Return [X, Y] of the center of cell containing provided text 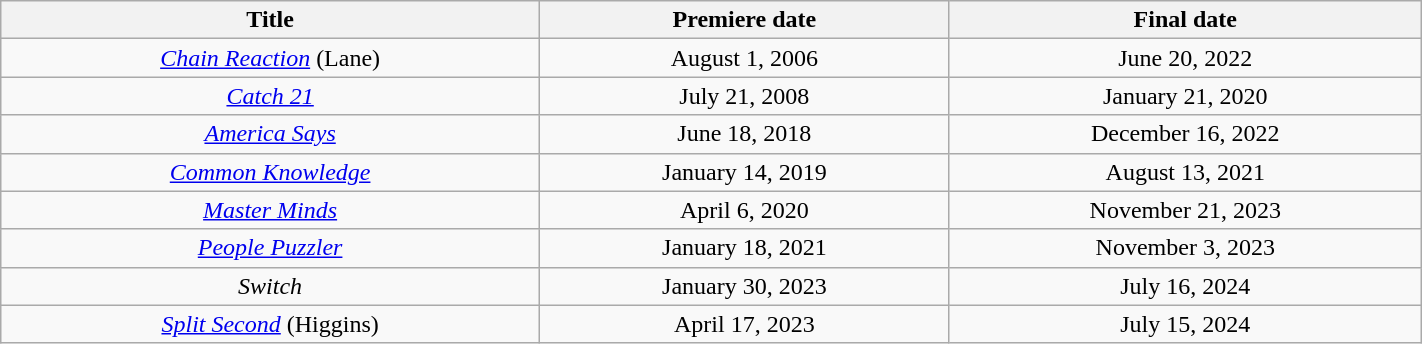
Chain Reaction (Lane) [270, 58]
Final date [1185, 20]
America Says [270, 134]
November 21, 2023 [1185, 210]
January 21, 2020 [1185, 96]
Title [270, 20]
Switch [270, 286]
November 3, 2023 [1185, 248]
Premiere date [744, 20]
December 16, 2022 [1185, 134]
July 16, 2024 [1185, 286]
April 17, 2023 [744, 324]
April 6, 2020 [744, 210]
Master Minds [270, 210]
July 15, 2024 [1185, 324]
August 13, 2021 [1185, 172]
August 1, 2006 [744, 58]
July 21, 2008 [744, 96]
Split Second (Higgins) [270, 324]
June 18, 2018 [744, 134]
People Puzzler [270, 248]
January 14, 2019 [744, 172]
January 18, 2021 [744, 248]
Catch 21 [270, 96]
Common Knowledge [270, 172]
January 30, 2023 [744, 286]
June 20, 2022 [1185, 58]
